From the cell containing the given text, extract its center point as [x, y] coordinate. 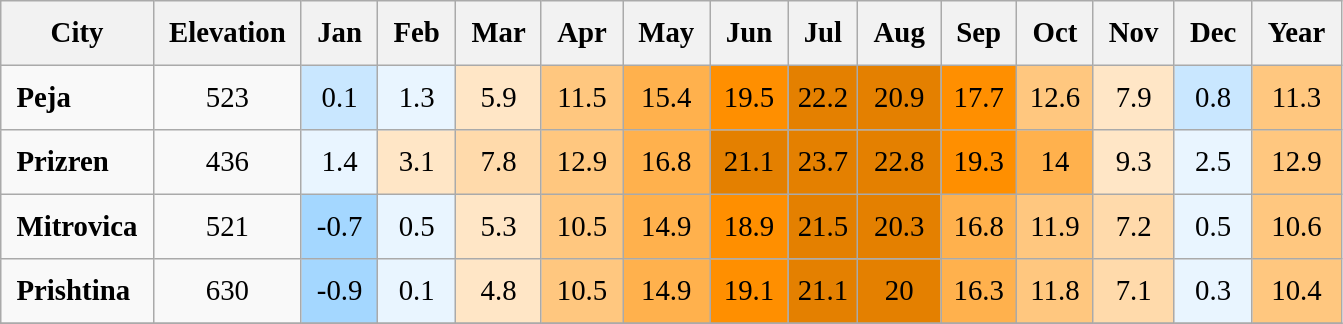
Prishtina [77, 291]
Nov [1134, 33]
9.3 [1134, 162]
Sep [979, 33]
14 [1055, 162]
7.2 [1134, 226]
Dec [1213, 33]
20.9 [900, 97]
20.3 [900, 226]
3.1 [417, 162]
5.3 [499, 226]
Prizren [77, 162]
11.8 [1055, 291]
0.8 [1213, 97]
Jul [823, 33]
23.7 [823, 162]
Year [1296, 33]
22.8 [900, 162]
1.4 [339, 162]
19.5 [749, 97]
19.3 [979, 162]
Apr [582, 33]
10.6 [1296, 226]
630 [227, 291]
18.9 [749, 226]
11.9 [1055, 226]
17.7 [979, 97]
Jun [749, 33]
5.9 [499, 97]
May [666, 33]
0.3 [1213, 291]
436 [227, 162]
21.5 [823, 226]
Mitrovica [77, 226]
11.3 [1296, 97]
Peja [77, 97]
1.3 [417, 97]
16.3 [979, 291]
523 [227, 97]
Feb [417, 33]
Elevation [227, 33]
10.4 [1296, 291]
-0.9 [339, 291]
-0.7 [339, 226]
City [77, 33]
19.1 [749, 291]
12.6 [1055, 97]
2.5 [1213, 162]
Aug [900, 33]
Oct [1055, 33]
7.1 [1134, 291]
11.5 [582, 97]
20 [900, 291]
Jan [339, 33]
4.8 [499, 291]
7.8 [499, 162]
Mar [499, 33]
521 [227, 226]
15.4 [666, 97]
22.2 [823, 97]
7.9 [1134, 97]
